Detect which cell encompasses the target text, then output its [x, y] center coordinate. 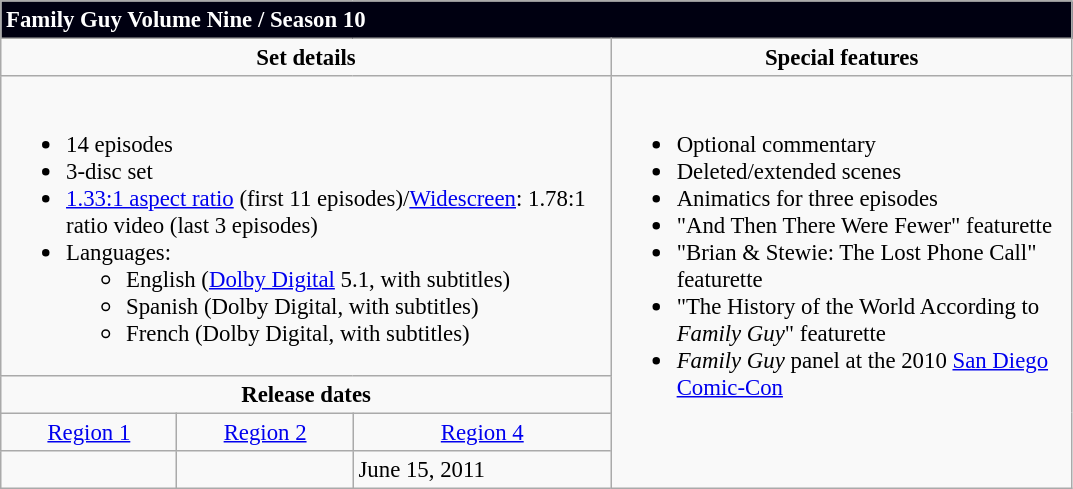
June 15, 2011 [482, 469]
Region 2 [265, 432]
Region 1 [89, 432]
Special features [842, 58]
Set details [306, 58]
Release dates [306, 394]
Family Guy Volume Nine / Season 10 [536, 20]
Region 4 [482, 432]
